Extract the (X, Y) coordinate from the center of the cell holding the provided text.  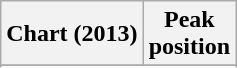
Chart (2013) (72, 34)
Peakposition (189, 34)
